Identify which cell holds the provided text, then report its [x, y] central coordinate. 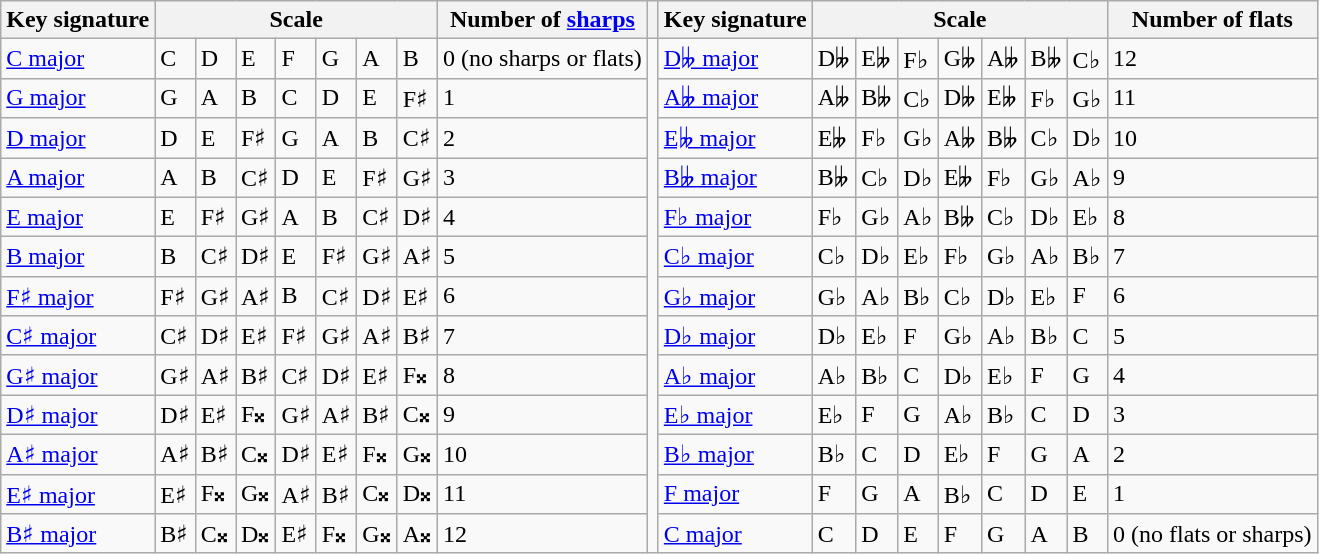
G♭ major [735, 296]
D𝄫 major [735, 59]
A𝄫 major [735, 98]
F♯ major [78, 296]
B𝄫 major [735, 178]
F major [735, 494]
D♯ major [78, 415]
B major [78, 257]
F♭ major [735, 217]
Number of sharps [543, 20]
B♯ major [78, 534]
0 (no sharps or flats) [543, 59]
C♯ major [78, 336]
A major [78, 178]
A♯ major [78, 454]
Number of flats [1212, 20]
G𝄫 [960, 59]
G major [78, 98]
E♭ major [735, 415]
A♭ major [735, 375]
D♭ major [735, 336]
C♭ major [735, 257]
B♭ major [735, 454]
G♯ major [78, 375]
0 (no flats or sharps) [1212, 534]
E♯ major [78, 494]
A𝄪 [417, 534]
E major [78, 217]
E𝄫 major [735, 138]
D major [78, 138]
